Output the [X, Y] coordinate of the center of the cell containing the given text.  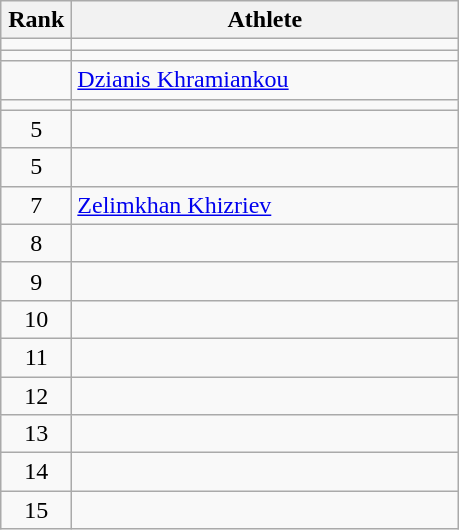
Athlete [265, 20]
9 [36, 281]
14 [36, 472]
Zelimkhan Khizriev [265, 205]
15 [36, 510]
13 [36, 434]
12 [36, 395]
11 [36, 357]
7 [36, 205]
10 [36, 319]
Rank [36, 20]
Dzianis Khramiankou [265, 80]
8 [36, 243]
